Extract the (X, Y) coordinate from the center of the cell holding the provided text.  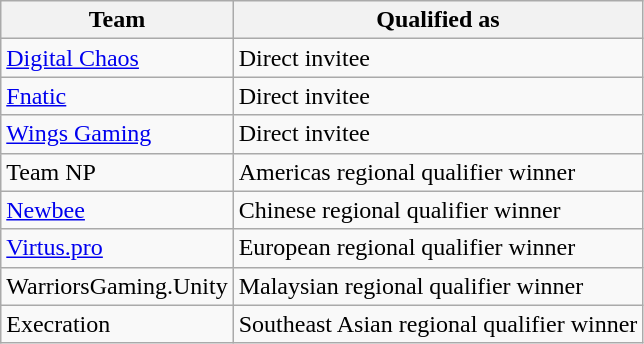
Newbee (117, 210)
European regional qualifier winner (438, 248)
Americas regional qualifier winner (438, 172)
Qualified as (438, 20)
Malaysian regional qualifier winner (438, 286)
Chinese regional qualifier winner (438, 210)
Southeast Asian regional qualifier winner (438, 324)
Team (117, 20)
WarriorsGaming.Unity (117, 286)
Team NP (117, 172)
Fnatic (117, 96)
Wings Gaming (117, 134)
Digital Chaos (117, 58)
Virtus.pro (117, 248)
Execration (117, 324)
